Return (x, y) of the center of cell containing provided text 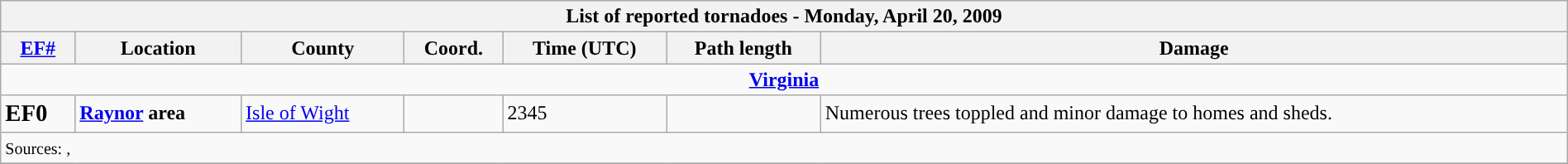
Virginia (784, 80)
2345 (585, 113)
Coord. (453, 48)
Time (UTC) (585, 48)
Sources: , (784, 147)
EF# (38, 48)
Isle of Wight (323, 113)
County (323, 48)
Numerous trees toppled and minor damage to homes and sheds. (1194, 113)
Path length (744, 48)
EF0 (38, 113)
Damage (1194, 48)
List of reported tornadoes - Monday, April 20, 2009 (784, 17)
Raynor area (159, 113)
Location (159, 48)
